Identify which cell holds the provided text, then report its [x, y] central coordinate. 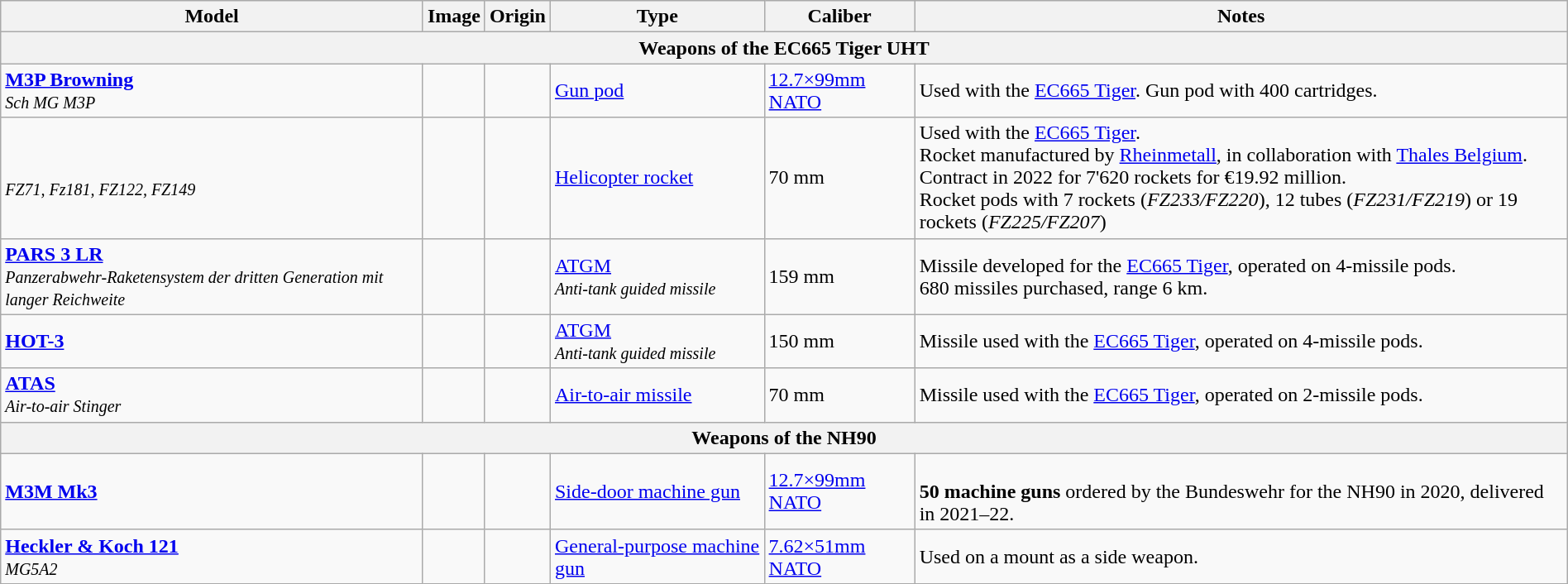
ATASAir-to-air Stinger [212, 395]
PARS 3 LRPanzerabwehr-Raketensystem der dritten Generation mit langer Reichweite [212, 276]
Model [212, 17]
Missile used with the EC665 Tiger, operated on 4-missile pods. [1241, 341]
Gun pod [657, 91]
M3P BrowningSch MG M3P [212, 91]
150 mm [839, 341]
159 mm [839, 276]
Heckler & Koch 121MG5A2 [212, 556]
Weapons of the NH90 [784, 438]
Type [657, 17]
Missile used with the EC665 Tiger, operated on 2-missile pods. [1241, 395]
Missile developed for the EC665 Tiger, operated on 4-missile pods.680 missiles purchased, range 6 km. [1241, 276]
Notes [1241, 17]
M3M Mk3 [212, 491]
7.62×51mm NATO [839, 556]
General-purpose machine gun [657, 556]
FZ71, Fz181, FZ122, FZ149 [212, 178]
Helicopter rocket [657, 178]
Used on a mount as a side weapon. [1241, 556]
Caliber [839, 17]
Weapons of the EC665 Tiger UHT [784, 48]
HOT-3 [212, 341]
50 machine guns ordered by the Bundeswehr for the NH90 in 2020, delivered in 2021–22. [1241, 491]
Side-door machine gun [657, 491]
Origin [518, 17]
Image [453, 17]
Air-to-air missile [657, 395]
Used with the EC665 Tiger. Gun pod with 400 cartridges. [1241, 91]
